Return [x, y] of the center of cell containing provided text 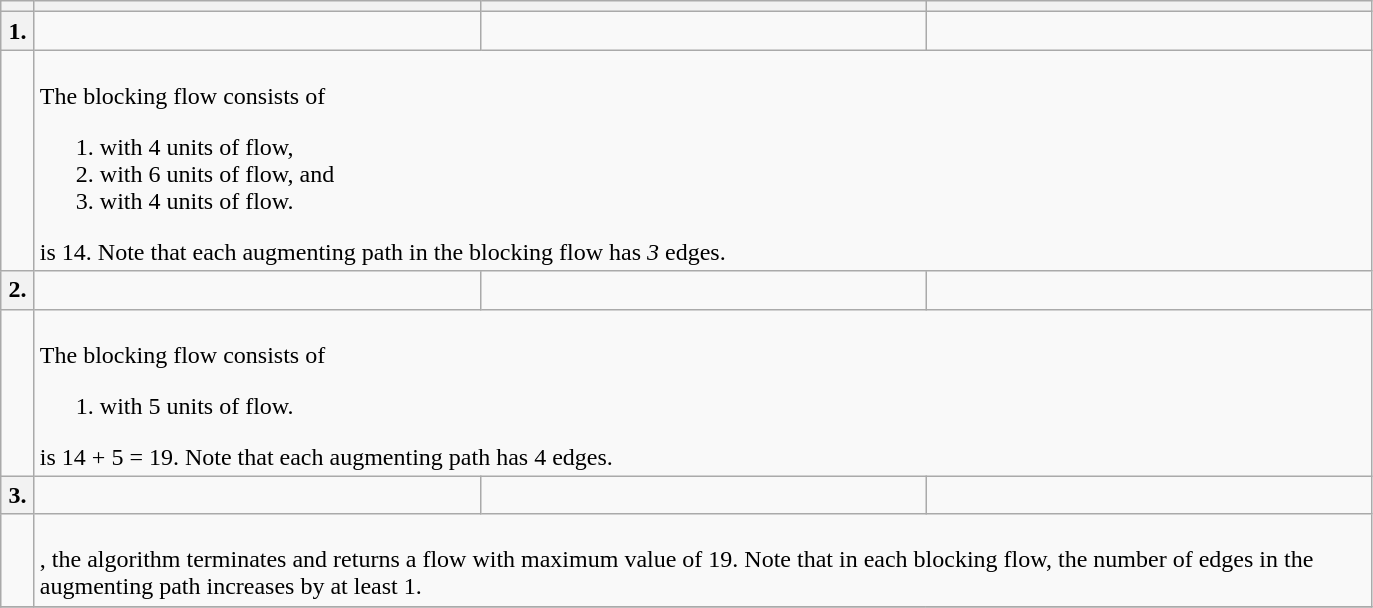
1. [18, 31]
The blocking flow consists of with 5 units of flow. is 14 + 5 = 19. Note that each augmenting path has 4 edges. [702, 392]
3. [18, 495]
2. [18, 290]
